Search for the cell housing the specified text and yield its [x, y] center coordinate. 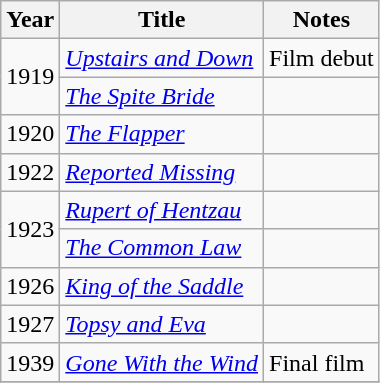
1926 [30, 286]
Gone With the Wind [162, 362]
Topsy and Eva [162, 324]
1939 [30, 362]
Notes [322, 20]
The Spite Bride [162, 96]
The Common Law [162, 248]
The Flapper [162, 134]
1923 [30, 229]
1922 [30, 172]
Final film [322, 362]
1927 [30, 324]
Rupert of Hentzau [162, 210]
1920 [30, 134]
Year [30, 20]
Reported Missing [162, 172]
Upstairs and Down [162, 58]
Title [162, 20]
1919 [30, 77]
King of the Saddle [162, 286]
Film debut [322, 58]
